Detect which cell encompasses the target text, then output its (X, Y) center coordinate. 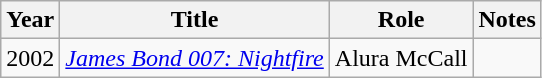
James Bond 007: Nightfire (194, 58)
2002 (30, 58)
Role (401, 20)
Title (194, 20)
Year (30, 20)
Alura McCall (401, 58)
Notes (507, 20)
